From the cell containing the given text, extract its center point as [X, Y] coordinate. 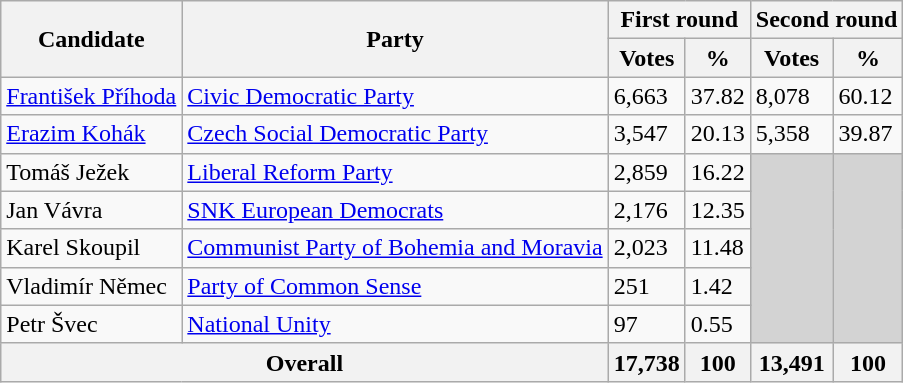
Overall [304, 362]
97 [646, 324]
3,547 [646, 134]
2,176 [646, 210]
Civic Democratic Party [395, 96]
Tomáš Ježek [92, 172]
16.22 [718, 172]
Liberal Reform Party [395, 172]
Petr Švec [92, 324]
Communist Party of Bohemia and Moravia [395, 248]
12.35 [718, 210]
Jan Vávra [92, 210]
Vladimír Němec [92, 286]
Karel Skoupil [92, 248]
20.13 [718, 134]
8,078 [792, 96]
1.42 [718, 286]
Czech Social Democratic Party [395, 134]
60.12 [868, 96]
Party [395, 39]
2,023 [646, 248]
František Příhoda [92, 96]
251 [646, 286]
13,491 [792, 362]
39.87 [868, 134]
5,358 [792, 134]
Party of Common Sense [395, 286]
Erazim Kohák [92, 134]
SNK European Democrats [395, 210]
0.55 [718, 324]
2,859 [646, 172]
First round [679, 20]
Candidate [92, 39]
6,663 [646, 96]
11.48 [718, 248]
National Unity [395, 324]
Second round [826, 20]
37.82 [718, 96]
17,738 [646, 362]
